Determine the (X, Y) coordinate at the center of the cell enclosing the given text.  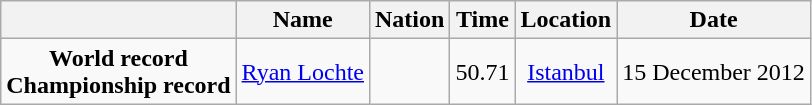
Date (714, 20)
15 December 2012 (714, 72)
Location (566, 20)
World recordChampionship record (118, 72)
Name (302, 20)
Nation (409, 20)
Istanbul (566, 72)
Time (482, 20)
50.71 (482, 72)
Ryan Lochte (302, 72)
